Identify which cell holds the provided text, then report its [X, Y] central coordinate. 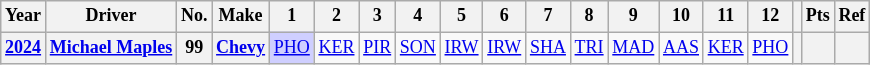
3 [378, 16]
1 [292, 16]
MAD [634, 48]
PIR [378, 48]
SHA [548, 48]
Michael Maples [110, 48]
AAS [682, 48]
Ref [852, 16]
No. [194, 16]
Driver [110, 16]
Chevy [241, 48]
11 [726, 16]
Make [241, 16]
2024 [24, 48]
8 [589, 16]
Year [24, 16]
TRI [589, 48]
99 [194, 48]
7 [548, 16]
9 [634, 16]
10 [682, 16]
4 [418, 16]
SON [418, 48]
6 [504, 16]
2 [336, 16]
Pts [818, 16]
5 [462, 16]
12 [770, 16]
